Find where the given text appears and provide that cell's center as [x, y] coordinate. 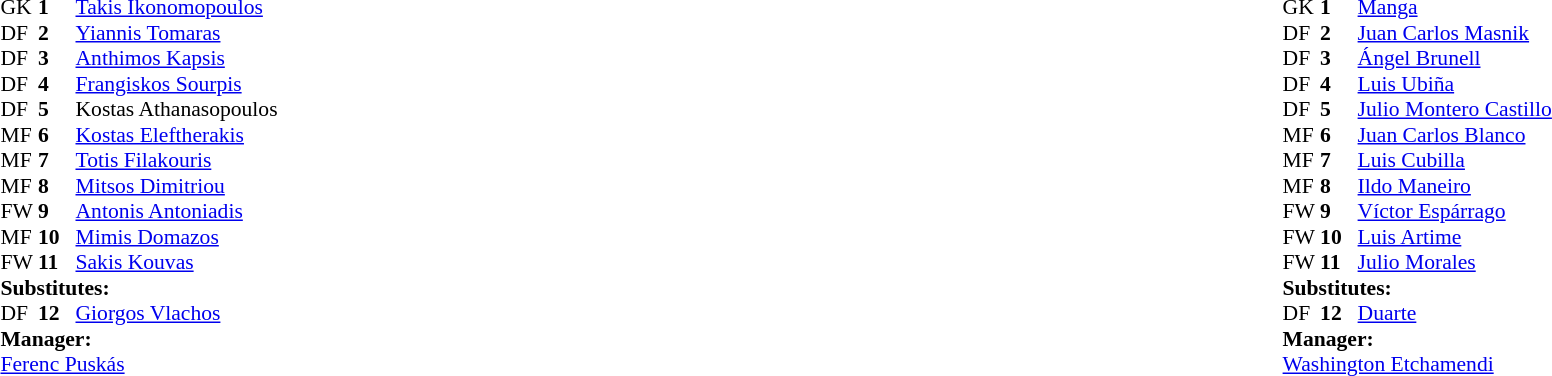
Antonis Antoniadis [177, 211]
Anthimos Kapsis [177, 59]
Víctor Espárrago [1455, 211]
Sakis Kouvas [177, 263]
Giorgos Vlachos [177, 313]
Totis Filakouris [177, 161]
Yiannis Tomaras [177, 33]
Mitsos Dimitriou [177, 186]
Julio Montero Castillo [1455, 109]
Mimis Domazos [177, 237]
Luis Artime [1455, 237]
Ildo Maneiro [1455, 186]
Julio Morales [1455, 263]
Kostas Athanasopoulos [177, 109]
Kostas Eleftherakis [177, 135]
Luis Cubilla [1455, 161]
Ángel Brunell [1455, 59]
Luis Ubiña [1455, 84]
Juan Carlos Masnik [1455, 33]
Duarte [1455, 313]
Juan Carlos Blanco [1455, 135]
Frangiskos Sourpis [177, 84]
